Return (X, Y) of the center of cell containing provided text 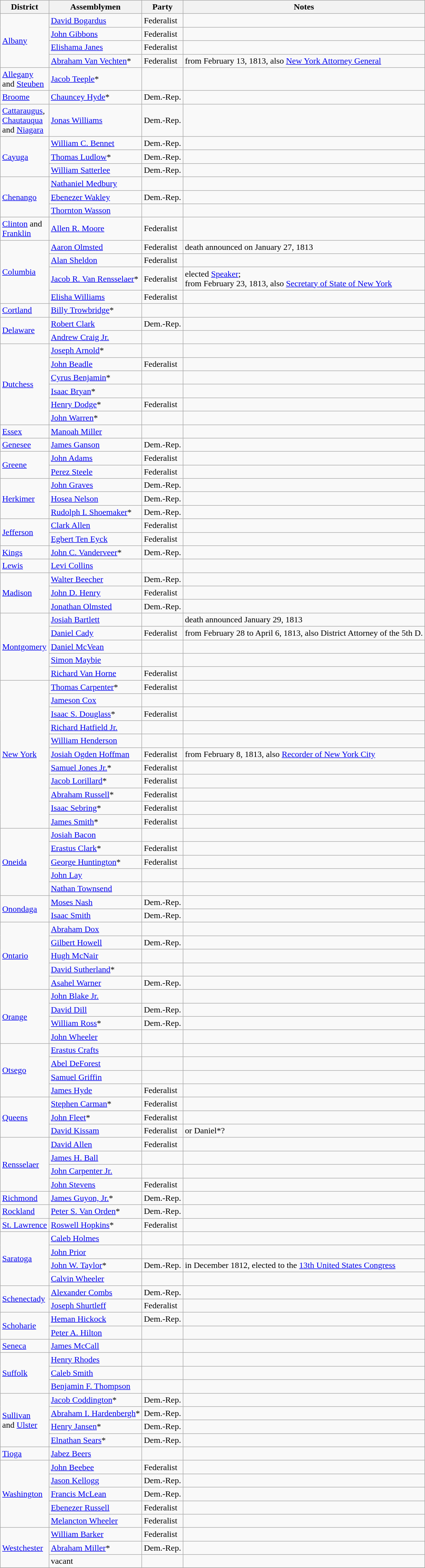
John Wheeler (95, 1036)
Isaac Smith (95, 916)
Genesee (25, 445)
Isaac Sebring* (95, 808)
death announced January 29, 1813 (304, 619)
Robert Clark (95, 324)
Essex (25, 431)
Andrew Craig Jr. (95, 337)
Notes (304, 7)
James McCall (95, 1346)
vacant (95, 1561)
James Hyde (95, 1091)
John Blake Jr. (95, 996)
William C. Bennet (95, 143)
Melancton Wheeler (95, 1521)
John Fleet* (95, 1117)
Delaware (25, 330)
death announced on January 27, 1813 (304, 247)
Alan Sheldon (95, 260)
Moses Nash (95, 902)
Chenango (25, 197)
Aaron Olmsted (95, 247)
Schenectady (25, 1299)
Abraham Miller* (95, 1548)
Nathaniel Medbury (95, 183)
Josiah Ogden Hoffman (95, 754)
Assemblymen (95, 7)
Schoharie (25, 1326)
John Gibbons (95, 34)
Westchester (25, 1548)
David Dill (95, 1010)
Francis McLean (95, 1494)
Gilbert Howell (95, 942)
Caleb Holmes (95, 1238)
Joseph Arnold* (95, 351)
Isaac Bryan* (95, 391)
Otsego (25, 1070)
Suffolk (25, 1373)
Jason Kellogg (95, 1480)
Dutchess (25, 384)
Roswell Hopkins* (95, 1225)
Queens (25, 1117)
John Graves (95, 485)
Tioga (25, 1454)
Joseph Shurtleff (95, 1306)
Thornton Wasson (95, 211)
Nathan Townsend (95, 889)
Cayuga (25, 157)
Jacob Lorillard* (95, 781)
Henry Rhodes (95, 1359)
Calvin Wheeler (95, 1279)
Alexander Combs (95, 1292)
James Ganson (95, 445)
Sullivan and Ulster (25, 1420)
John W. Taylor* (95, 1265)
Ontario (25, 956)
William Satterlee (95, 170)
Abraham Van Vechten* (95, 61)
Elnathan Sears* (95, 1440)
Cortland (25, 310)
Samuel Jones Jr.* (95, 768)
John Lay (95, 875)
Elishama Janes (95, 47)
Erastus Crafts (95, 1050)
Allen R. Moore (95, 229)
Orange (25, 1016)
Montgomery (25, 646)
David Sutherland* (95, 969)
Abel DeForest (95, 1063)
James Guyon, Jr.* (95, 1198)
Heman Hickock (95, 1319)
from February 8, 1813, also Recorder of New York City (304, 754)
Clinton and Franklin (25, 229)
Party (163, 7)
elected Speaker; from February 23, 1813, also Secretary of State of New York (304, 278)
William Barker (95, 1534)
Samuel Griffin (95, 1077)
Abraham Dox (95, 929)
Jabez Beers (95, 1454)
in December 1812, elected to the 13th United States Congress (304, 1265)
Daniel McVean (95, 646)
Billy Trowbridge* (95, 310)
Oneida (25, 862)
from February 28 to April 6, 1813, also District Attorney of the 5th D. (304, 633)
Rensselaer (25, 1164)
David Bogardus (95, 20)
David Allen (95, 1144)
Abraham I. Hardenbergh* (95, 1413)
Josiah Bacon (95, 835)
Asahel Warner (95, 983)
Elisha Williams (95, 297)
Thomas Ludlow* (95, 157)
Hosea Nelson (95, 499)
Herkimer (25, 499)
Peter A. Hilton (95, 1333)
Richard Van Horne (95, 674)
Rudolph I. Shoemaker* (95, 512)
Jefferson (25, 532)
Henry Jansen* (95, 1427)
Seneca (25, 1346)
Erastus Clark* (95, 848)
Manoah Miller (95, 431)
Abraham Russell* (95, 794)
John D. Henry (95, 593)
David Kissam (95, 1131)
Madison (25, 593)
Broome (25, 97)
Cyrus Benjamin* (95, 377)
Henry Dodge* (95, 404)
Perez Steele (95, 472)
Albany (25, 41)
Cattaraugus, Chautauqua and Niagara (25, 120)
George Huntington* (95, 862)
Ebenezer Wakley (95, 197)
or Daniel*? (304, 1131)
Kings (25, 552)
Saratoga (25, 1258)
Ebenezer Russell (95, 1507)
Isaac S. Douglass* (95, 714)
St. Lawrence (25, 1225)
Jacob Coddington* (95, 1400)
Lewis (25, 566)
Peter S. Van Orden* (95, 1211)
Washington (25, 1494)
Jacob R. Van Rensselaer* (95, 278)
Greene (25, 465)
John Adams (95, 458)
Hugh McNair (95, 956)
Jacob Teeple* (95, 79)
John Stevens (95, 1185)
Richard Hatfield Jr. (95, 727)
William Henderson (95, 741)
James Smith* (95, 821)
John Warren* (95, 418)
Columbia (25, 272)
Benjamin F. Thompson (95, 1386)
Thomas Carpenter* (95, 687)
Chauncey Hyde* (95, 97)
New York (25, 754)
Onondaga (25, 909)
Richmond (25, 1198)
William Ross* (95, 1023)
John Carpenter Jr. (95, 1171)
from February 13, 1813, also New York Attorney General (304, 61)
Simon Maybie (95, 660)
Rockland (25, 1211)
Allegany and Steuben (25, 79)
Jameson Cox (95, 700)
John C. Vanderveer* (95, 552)
Stephen Carman* (95, 1104)
Egbert Ten Eyck (95, 539)
Walter Beecher (95, 579)
Daniel Cady (95, 633)
John Prior (95, 1252)
Jonathan Olmsted (95, 606)
John Beadle (95, 364)
District (25, 7)
Josiah Bartlett (95, 619)
Levi Collins (95, 566)
Jonas Williams (95, 120)
Clark Allen (95, 525)
John Beebee (95, 1467)
Caleb Smith (95, 1373)
James H. Ball (95, 1158)
